Determine the [X, Y] coordinate at the center of the cell enclosing the given text.  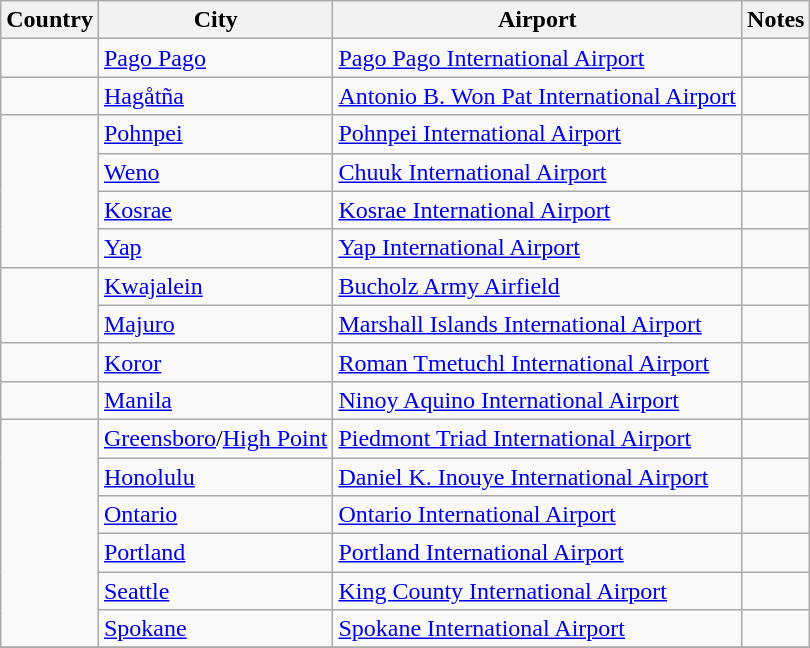
Ontario [215, 515]
Bucholz Army Airfield [538, 286]
Portland [215, 553]
Country [50, 20]
Pago Pago International Airport [538, 58]
Pohnpei International Airport [538, 134]
Yap International Airport [538, 248]
King County International Airport [538, 591]
City [215, 20]
Airport [538, 20]
Yap [215, 248]
Daniel K. Inouye International Airport [538, 477]
Hagåtña [215, 96]
Pohnpei [215, 134]
Spokane [215, 629]
Ontario International Airport [538, 515]
Koror [215, 362]
Pago Pago [215, 58]
Chuuk International Airport [538, 172]
Kosrae International Airport [538, 210]
Portland International Airport [538, 553]
Kwajalein [215, 286]
Ninoy Aquino International Airport [538, 400]
Notes [776, 20]
Spokane International Airport [538, 629]
Greensboro/High Point [215, 438]
Honolulu [215, 477]
Weno [215, 172]
Piedmont Triad International Airport [538, 438]
Seattle [215, 591]
Majuro [215, 324]
Manila [215, 400]
Roman Tmetuchl International Airport [538, 362]
Marshall Islands International Airport [538, 324]
Antonio B. Won Pat International Airport [538, 96]
Kosrae [215, 210]
